Provide the (x, y) coordinate of the cell's center where the given text is located.  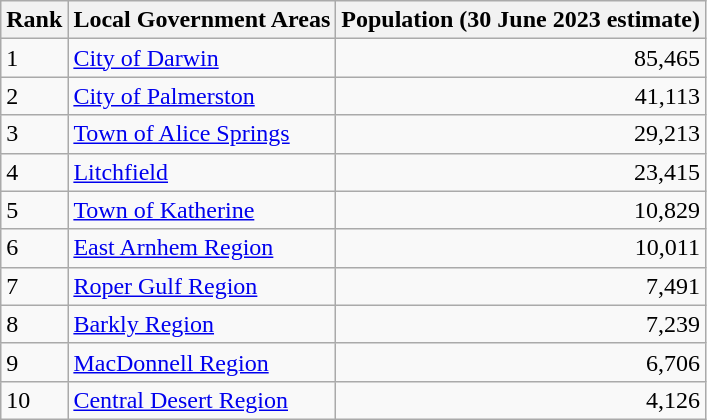
23,415 (521, 172)
Town of Katherine (202, 210)
Local Government Areas (202, 20)
41,113 (521, 96)
6,706 (521, 362)
East Arnhem Region (202, 248)
Central Desert Region (202, 400)
4 (34, 172)
7 (34, 286)
Roper Gulf Region (202, 286)
6 (34, 248)
Barkly Region (202, 324)
8 (34, 324)
7,491 (521, 286)
10,011 (521, 248)
7,239 (521, 324)
City of Palmerston (202, 96)
9 (34, 362)
1 (34, 58)
85,465 (521, 58)
10,829 (521, 210)
3 (34, 134)
Town of Alice Springs (202, 134)
29,213 (521, 134)
4,126 (521, 400)
5 (34, 210)
2 (34, 96)
City of Darwin (202, 58)
Rank (34, 20)
Population (30 June 2023 estimate) (521, 20)
Litchfield (202, 172)
10 (34, 400)
MacDonnell Region (202, 362)
